Pinpoint the cell where the given text exists, returning its [X, Y] midpoint coordinate. 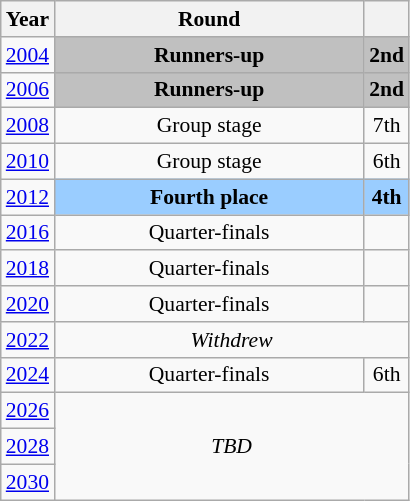
7th [386, 126]
2010 [28, 162]
Year [28, 19]
2024 [28, 375]
2022 [28, 340]
2030 [28, 482]
2008 [28, 126]
2012 [28, 197]
2020 [28, 304]
4th [386, 197]
2018 [28, 269]
Round [209, 19]
TBD [232, 446]
Fourth place [209, 197]
2028 [28, 447]
2004 [28, 55]
2026 [28, 411]
2006 [28, 90]
2016 [28, 233]
Withdrew [232, 340]
